Pinpoint the cell where the given text exists, returning its (X, Y) midpoint coordinate. 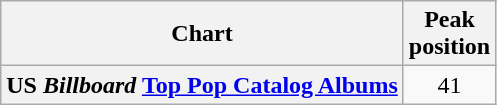
Peakposition (449, 34)
US Billboard Top Pop Catalog Albums (202, 85)
Chart (202, 34)
41 (449, 85)
